Identify which cell holds the provided text, then report its (x, y) central coordinate. 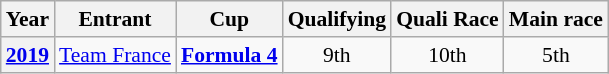
10th (448, 55)
Entrant (115, 19)
Cup (230, 19)
9th (337, 55)
Main race (556, 19)
2019 (28, 55)
Year (28, 19)
Formula 4 (230, 55)
Team France (115, 55)
Qualifying (337, 19)
5th (556, 55)
Quali Race (448, 19)
